Determine the [x, y] coordinate at the center of the cell enclosing the given text.  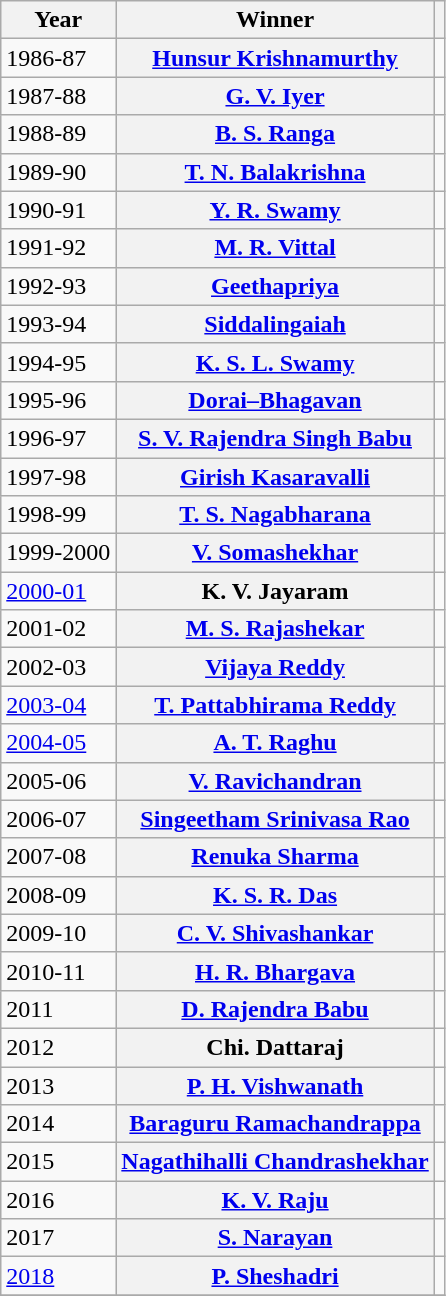
1989-90 [58, 172]
D. Rajendra Babu [275, 1009]
S. V. Rajendra Singh Babu [275, 438]
Hunsur Krishnamurthy [275, 58]
G. V. Iyer [275, 96]
2013 [58, 1085]
S. Narayan [275, 1238]
2001-02 [58, 629]
V. Ravichandran [275, 781]
V. Somashekhar [275, 553]
2006-07 [58, 819]
1997-98 [58, 477]
2007-08 [58, 857]
2002-03 [58, 667]
Girish Kasaravalli [275, 477]
2010-11 [58, 971]
1998-99 [58, 515]
Winner [275, 20]
K. S. R. Das [275, 895]
K. V. Jayaram [275, 591]
1991-92 [58, 248]
B. S. Ranga [275, 134]
Renuka Sharma [275, 857]
Chi. Dattaraj [275, 1047]
Geethapriya [275, 286]
2015 [58, 1162]
1994-95 [58, 362]
1992-93 [58, 286]
1993-94 [58, 324]
Nagathihalli Chandrashekhar [275, 1162]
H. R. Bhargava [275, 971]
1995-96 [58, 400]
Year [58, 20]
P. Sheshadri [275, 1276]
2018 [58, 1276]
2016 [58, 1200]
T. Pattabhirama Reddy [275, 705]
P. H. Vishwanath [275, 1085]
1990-91 [58, 210]
2008-09 [58, 895]
K. V. Raju [275, 1200]
2017 [58, 1238]
2012 [58, 1047]
T. S. Nagabharana [275, 515]
Y. R. Swamy [275, 210]
Dorai–Bhagavan [275, 400]
Singeetham Srinivasa Rao [275, 819]
2005-06 [58, 781]
2009-10 [58, 933]
Vijaya Reddy [275, 667]
2004-05 [58, 743]
M. S. Rajashekar [275, 629]
2000-01 [58, 591]
1987-88 [58, 96]
Siddalingaiah [275, 324]
K. S. L. Swamy [275, 362]
1999-2000 [58, 553]
Baraguru Ramachandrappa [275, 1124]
1986-87 [58, 58]
1996-97 [58, 438]
2014 [58, 1124]
M. R. Vittal [275, 248]
A. T. Raghu [275, 743]
C. V. Shivashankar [275, 933]
2003-04 [58, 705]
T. N. Balakrishna [275, 172]
1988-89 [58, 134]
2011 [58, 1009]
